Output the [x, y] coordinate of the center of the cell containing the given text.  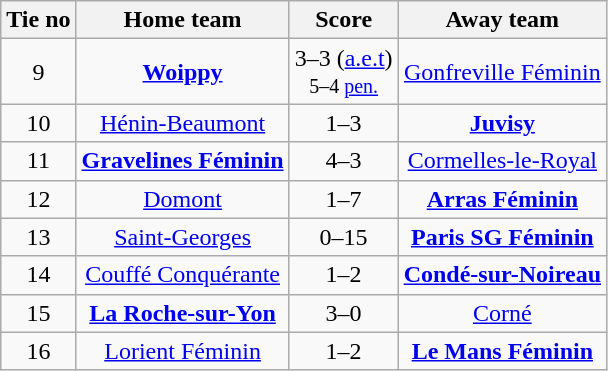
Tie no [38, 20]
Couffé Conquérante [182, 275]
Hénin-Beaumont [182, 123]
Lorient Féminin [182, 351]
12 [38, 199]
Home team [182, 20]
0–15 [344, 237]
3–0 [344, 313]
Cormelles-le-Royal [502, 161]
16 [38, 351]
Saint-Georges [182, 237]
4–3 [344, 161]
Gonfreville Féminin [502, 72]
11 [38, 161]
14 [38, 275]
15 [38, 313]
Gravelines Féminin [182, 161]
1–3 [344, 123]
9 [38, 72]
1–7 [344, 199]
Arras Féminin [502, 199]
3–3 (a.e.t) 5–4 pen. [344, 72]
Corné [502, 313]
Away team [502, 20]
Domont [182, 199]
Paris SG Féminin [502, 237]
La Roche-sur-Yon [182, 313]
Woippy [182, 72]
13 [38, 237]
10 [38, 123]
Condé-sur-Noireau [502, 275]
Le Mans Féminin [502, 351]
Score [344, 20]
Juvisy [502, 123]
